Scan for the cell matching the given text and deliver its (x, y) coordinate at center. 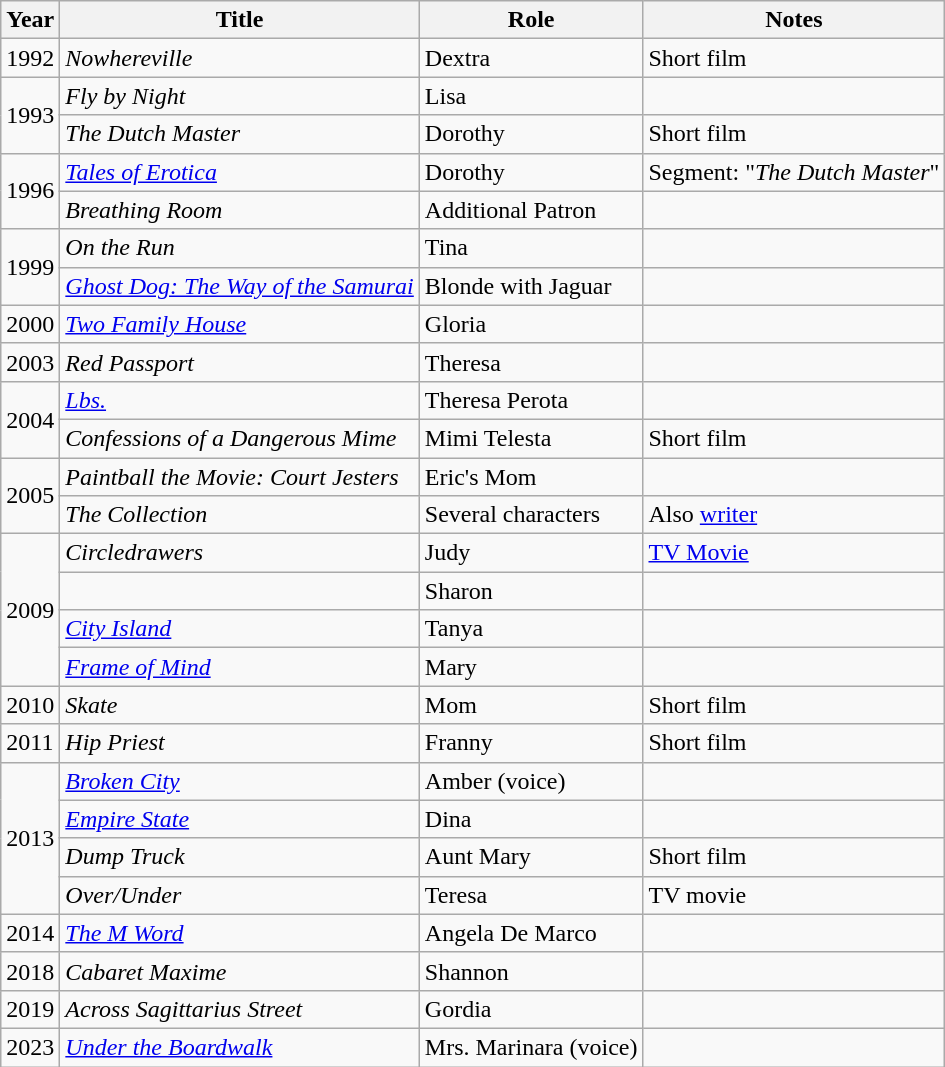
Gordia (531, 1009)
Broken City (240, 781)
Under the Boardwalk (240, 1047)
Mrs. Marinara (voice) (531, 1047)
Notes (794, 20)
2018 (30, 971)
Hip Priest (240, 743)
2011 (30, 743)
On the Run (240, 248)
Franny (531, 743)
2004 (30, 419)
City Island (240, 629)
Sharon (531, 591)
Nowhereville (240, 58)
Paintball the Movie: Court Jesters (240, 477)
2019 (30, 1009)
2014 (30, 933)
The Dutch Master (240, 134)
Skate (240, 705)
2009 (30, 610)
Additional Patron (531, 210)
Frame of Mind (240, 667)
Breathing Room (240, 210)
TV movie (794, 895)
1993 (30, 115)
Cabaret Maxime (240, 971)
TV Movie (794, 553)
Lbs. (240, 400)
Empire State (240, 819)
Tina (531, 248)
2010 (30, 705)
2003 (30, 362)
Mom (531, 705)
1992 (30, 58)
Title (240, 20)
Tanya (531, 629)
Fly by Night (240, 96)
Teresa (531, 895)
Ghost Dog: The Way of the Samurai (240, 286)
2000 (30, 324)
Dextra (531, 58)
The Collection (240, 515)
Aunt Mary (531, 857)
Segment: "The Dutch Master" (794, 172)
Theresa (531, 362)
Circledrawers (240, 553)
Blonde with Jaguar (531, 286)
Several characters (531, 515)
Also writer (794, 515)
Red Passport (240, 362)
Dina (531, 819)
Judy (531, 553)
1999 (30, 267)
Lisa (531, 96)
2013 (30, 838)
Year (30, 20)
Over/Under (240, 895)
The M Word (240, 933)
Mary (531, 667)
Angela De Marco (531, 933)
Gloria (531, 324)
2005 (30, 496)
Confessions of a Dangerous Mime (240, 438)
Mimi Telesta (531, 438)
Shannon (531, 971)
Dump Truck (240, 857)
Across Sagittarius Street (240, 1009)
Role (531, 20)
Two Family House (240, 324)
Eric's Mom (531, 477)
Amber (voice) (531, 781)
Tales of Erotica (240, 172)
1996 (30, 191)
Theresa Perota (531, 400)
2023 (30, 1047)
